Locate the cell with the specified text and output its (x, y) center coordinate. 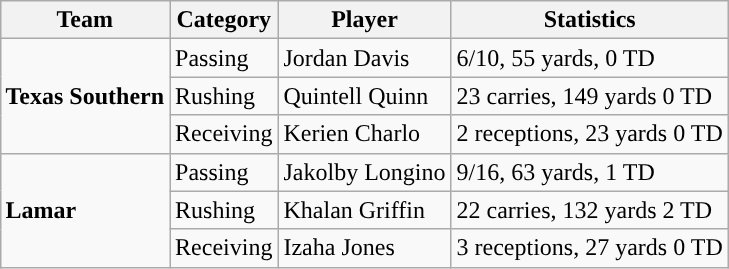
Kerien Charlo (364, 134)
Team (85, 20)
Statistics (590, 20)
Quintell Quinn (364, 96)
Khalan Griffin (364, 210)
Lamar (85, 210)
Jakolby Longino (364, 172)
Player (364, 20)
9/16, 63 yards, 1 TD (590, 172)
Izaha Jones (364, 248)
2 receptions, 23 yards 0 TD (590, 134)
23 carries, 149 yards 0 TD (590, 96)
Category (224, 20)
Texas Southern (85, 96)
22 carries, 132 yards 2 TD (590, 210)
3 receptions, 27 yards 0 TD (590, 248)
Jordan Davis (364, 58)
6/10, 55 yards, 0 TD (590, 58)
